Identify which cell holds the provided text, then report its (x, y) central coordinate. 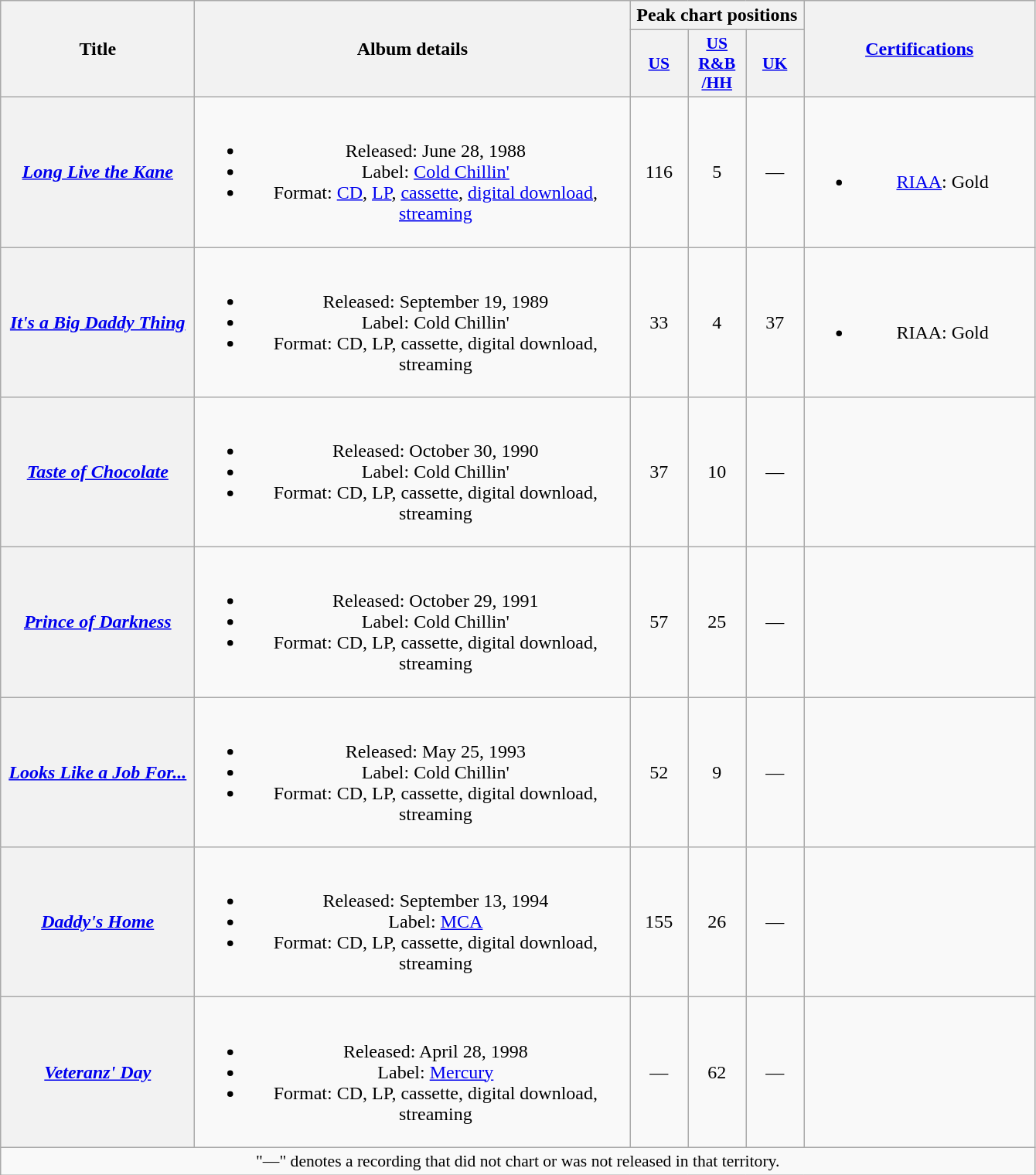
33 (659, 322)
52 (659, 772)
"—" denotes a recording that did not chart or was not released in that territory. (518, 1161)
Released: April 28, 1998Label: MercuryFormat: CD, LP, cassette, digital download, streaming (413, 1072)
4 (717, 322)
Prince of Darkness (97, 622)
USR&B/HH (717, 63)
It's a Big Daddy Thing (97, 322)
Peak chart positions (717, 15)
116 (659, 172)
Long Live the Kane (97, 172)
5 (717, 172)
Taste of Chocolate (97, 472)
Released: June 28, 1988Label: Cold Chillin'Format: CD, LP, cassette, digital download, streaming (413, 172)
Certifications (920, 49)
Veteranz' Day (97, 1072)
UK (775, 63)
26 (717, 922)
Released: October 29, 1991Label: Cold Chillin'Format: CD, LP, cassette, digital download, streaming (413, 622)
Daddy's Home (97, 922)
155 (659, 922)
Album details (413, 49)
Released: September 19, 1989Label: Cold Chillin'Format: CD, LP, cassette, digital download, streaming (413, 322)
Looks Like a Job For... (97, 772)
10 (717, 472)
Title (97, 49)
62 (717, 1072)
Released: October 30, 1990Label: Cold Chillin'Format: CD, LP, cassette, digital download, streaming (413, 472)
9 (717, 772)
57 (659, 622)
Released: September 13, 1994Label: MCAFormat: CD, LP, cassette, digital download, streaming (413, 922)
US (659, 63)
25 (717, 622)
Released: May 25, 1993Label: Cold Chillin'Format: CD, LP, cassette, digital download, streaming (413, 772)
